Provide the (X, Y) coordinate of the cell's center where the given text is located.  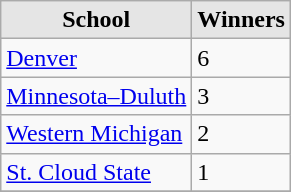
3 (242, 96)
School (96, 20)
Minnesota–Duluth (96, 96)
6 (242, 58)
1 (242, 172)
2 (242, 134)
Winners (242, 20)
Denver (96, 58)
St. Cloud State (96, 172)
Western Michigan (96, 134)
